Capture the cell that displays the provided text and extract its (x, y) central coordinate. 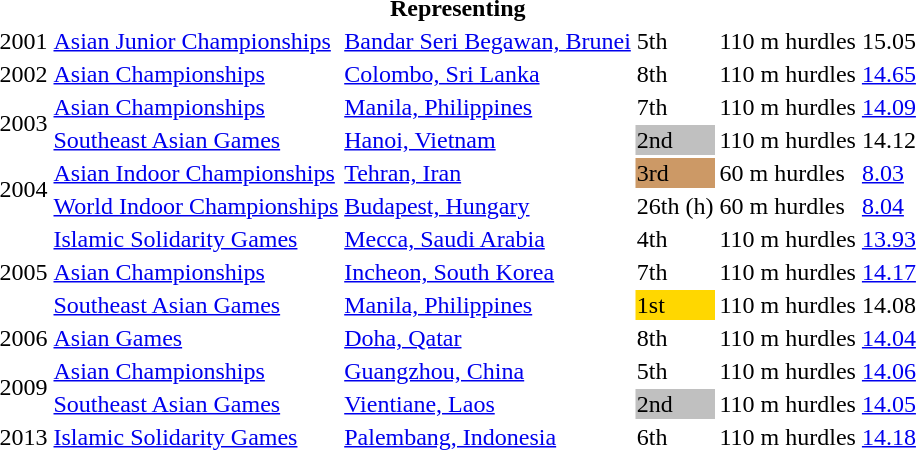
Asian Junior Championships (196, 41)
Hanoi, Vietnam (488, 140)
Colombo, Sri Lanka (488, 74)
1st (675, 305)
Doha, Qatar (488, 338)
Guangzhou, China (488, 371)
Vientiane, Laos (488, 404)
Asian Indoor Championships (196, 173)
Islamic Solidarity Games (196, 239)
Incheon, South Korea (488, 272)
World Indoor Championships (196, 206)
Mecca, Saudi Arabia (488, 239)
Bandar Seri Begawan, Brunei (488, 41)
3rd (675, 173)
Asian Games (196, 338)
4th (675, 239)
Budapest, Hungary (488, 206)
Tehran, Iran (488, 173)
26th (h) (675, 206)
